Provide the (x, y) coordinate of the cell's center where the given text is located.  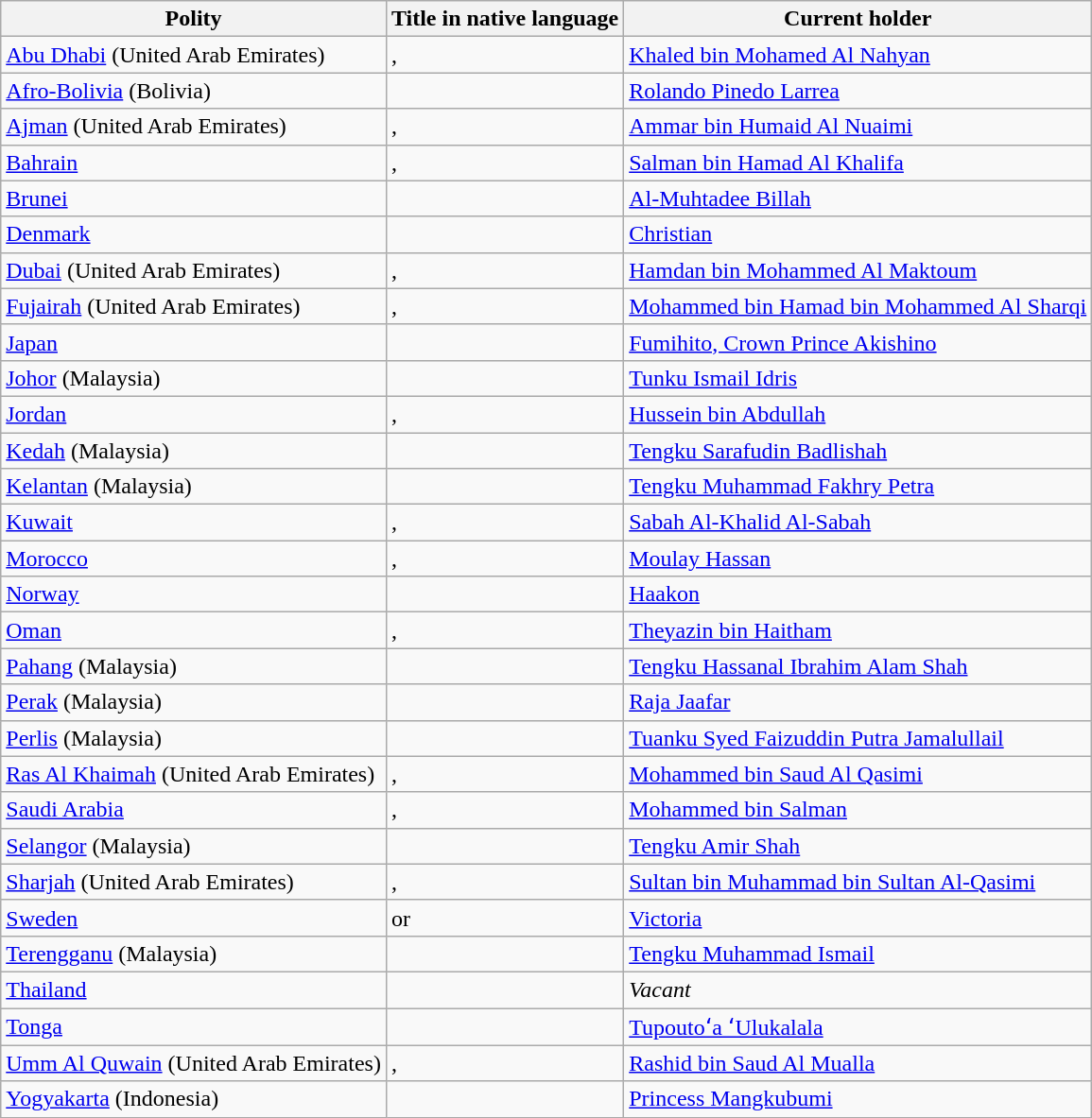
Salman bin Hamad Al Khalifa (858, 163)
Tengku Sarafudin Badlishah (858, 451)
Japan (194, 342)
Mohammed bin Hamad bin Mohammed Al Sharqi (858, 306)
Sweden (194, 918)
Haakon (858, 594)
Hussein bin Abdullah (858, 414)
Sharjah (United Arab Emirates) (194, 882)
Vacant (858, 989)
Afro-Bolivia (Bolivia) (194, 91)
Fujairah (United Arab Emirates) (194, 306)
Terengganu (Malaysia) (194, 954)
Khaled bin Mohamed Al Nahyan (858, 55)
Thailand (194, 989)
Tuanku Syed Faizuddin Putra Jamalullail (858, 738)
Tupoutoʻa ʻUlukalala (858, 1026)
Hamdan bin Mohammed Al Maktoum (858, 270)
Perak (Malaysia) (194, 702)
or (505, 918)
Fumihito, Crown Prince Akishino (858, 342)
Abu Dhabi (United Arab Emirates) (194, 55)
Oman (194, 630)
Pahang (Malaysia) (194, 666)
Norway (194, 594)
Mohammed bin Salman (858, 810)
Kedah (Malaysia) (194, 451)
Bahrain (194, 163)
Sultan bin Muhammad bin Sultan Al-Qasimi (858, 882)
Kuwait (194, 523)
Yogyakarta (Indonesia) (194, 1099)
Johor (Malaysia) (194, 378)
Mohammed bin Saud Al Qasimi (858, 774)
Brunei (194, 198)
Perlis (Malaysia) (194, 738)
Jordan (194, 414)
Theyazin bin Haitham (858, 630)
Kelantan (Malaysia) (194, 487)
Al-Muhtadee Billah (858, 198)
Sabah Al-Khalid Al-Sabah (858, 523)
Polity (194, 19)
Rashid bin Saud Al Mualla (858, 1063)
Tengku Amir Shah (858, 846)
Ras Al Khaimah (United Arab Emirates) (194, 774)
Dubai (United Arab Emirates) (194, 270)
Tonga (194, 1026)
Rolando Pinedo Larrea (858, 91)
Raja Jaafar (858, 702)
Ammar bin Humaid Al Nuaimi (858, 127)
Tengku Hassanal Ibrahim Alam Shah (858, 666)
Victoria (858, 918)
Saudi Arabia (194, 810)
Christian (858, 234)
Princess Mangkubumi (858, 1099)
Moulay Hassan (858, 559)
Selangor (Malaysia) (194, 846)
Umm Al Quwain (United Arab Emirates) (194, 1063)
Tengku Muhammad Fakhry Petra (858, 487)
Tunku Ismail Idris (858, 378)
Tengku Muhammad Ismail (858, 954)
Title in native language (505, 19)
Ajman (United Arab Emirates) (194, 127)
Morocco (194, 559)
Current holder (858, 19)
Denmark (194, 234)
